From the cell containing the given text, extract its center point as (x, y) coordinate. 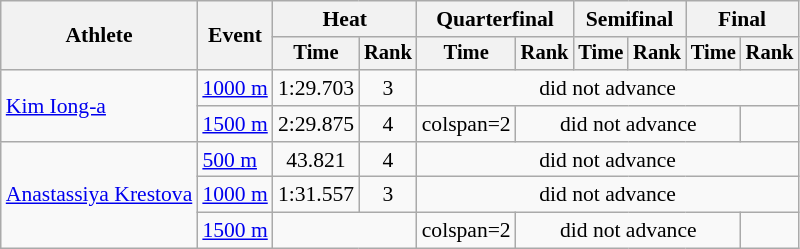
Event (234, 36)
Anastassiya Krestova (100, 196)
Final (742, 19)
1:29.703 (316, 88)
Quarterfinal (496, 19)
Athlete (100, 36)
2:29.875 (316, 124)
Semifinal (629, 19)
43.821 (316, 160)
500 m (234, 160)
Kim Iong-a (100, 106)
1:31.557 (316, 195)
Heat (345, 19)
